Output the (X, Y) coordinate of the center of the cell containing the given text.  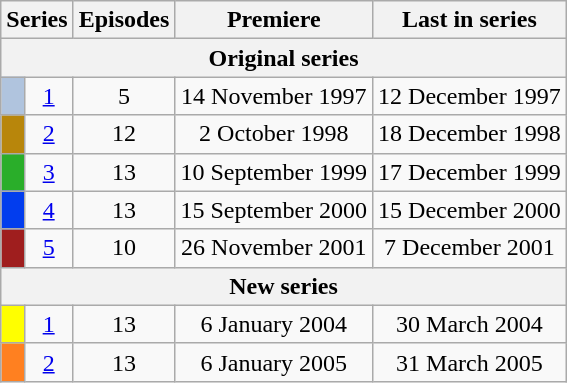
4 (48, 210)
31 March 2005 (470, 362)
12 December 1997 (470, 96)
Episodes (124, 20)
17 December 1999 (470, 172)
6 January 2005 (274, 362)
30 March 2004 (470, 324)
3 (48, 172)
10 (124, 248)
Original series (284, 58)
Last in series (470, 20)
7 December 2001 (470, 248)
Series (37, 20)
15 December 2000 (470, 210)
14 November 1997 (274, 96)
6 January 2004 (274, 324)
26 November 2001 (274, 248)
Premiere (274, 20)
2 October 1998 (274, 134)
10 September 1999 (274, 172)
New series (284, 286)
15 September 2000 (274, 210)
18 December 1998 (470, 134)
12 (124, 134)
